Detect which cell encompasses the target text, then output its (x, y) center coordinate. 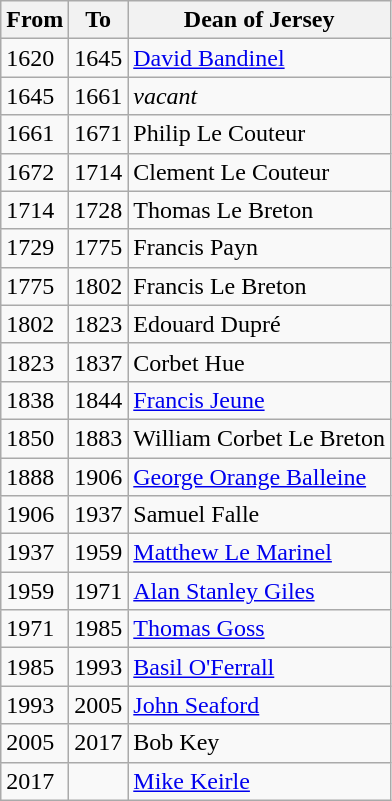
Mike Keirle (260, 781)
Corbet Hue (260, 362)
Francis Payn (260, 248)
1850 (35, 438)
1620 (35, 58)
Basil O'Ferrall (260, 667)
1844 (98, 400)
vacant (260, 96)
1888 (35, 477)
Dean of Jersey (260, 20)
1728 (98, 210)
Philip Le Couteur (260, 134)
Francis Jeune (260, 400)
Edouard Dupré (260, 324)
1838 (35, 400)
Thomas Le Breton (260, 210)
1729 (35, 248)
Samuel Falle (260, 515)
Clement Le Couteur (260, 172)
1837 (98, 362)
To (98, 20)
David Bandinel (260, 58)
From (35, 20)
Francis Le Breton (260, 286)
Thomas Goss (260, 629)
Alan Stanley Giles (260, 591)
1672 (35, 172)
George Orange Balleine (260, 477)
1671 (98, 134)
William Corbet Le Breton (260, 438)
1883 (98, 438)
Bob Key (260, 743)
John Seaford (260, 705)
Matthew Le Marinel (260, 553)
